Provide the (x, y) coordinate of the cell's center where the given text is located.  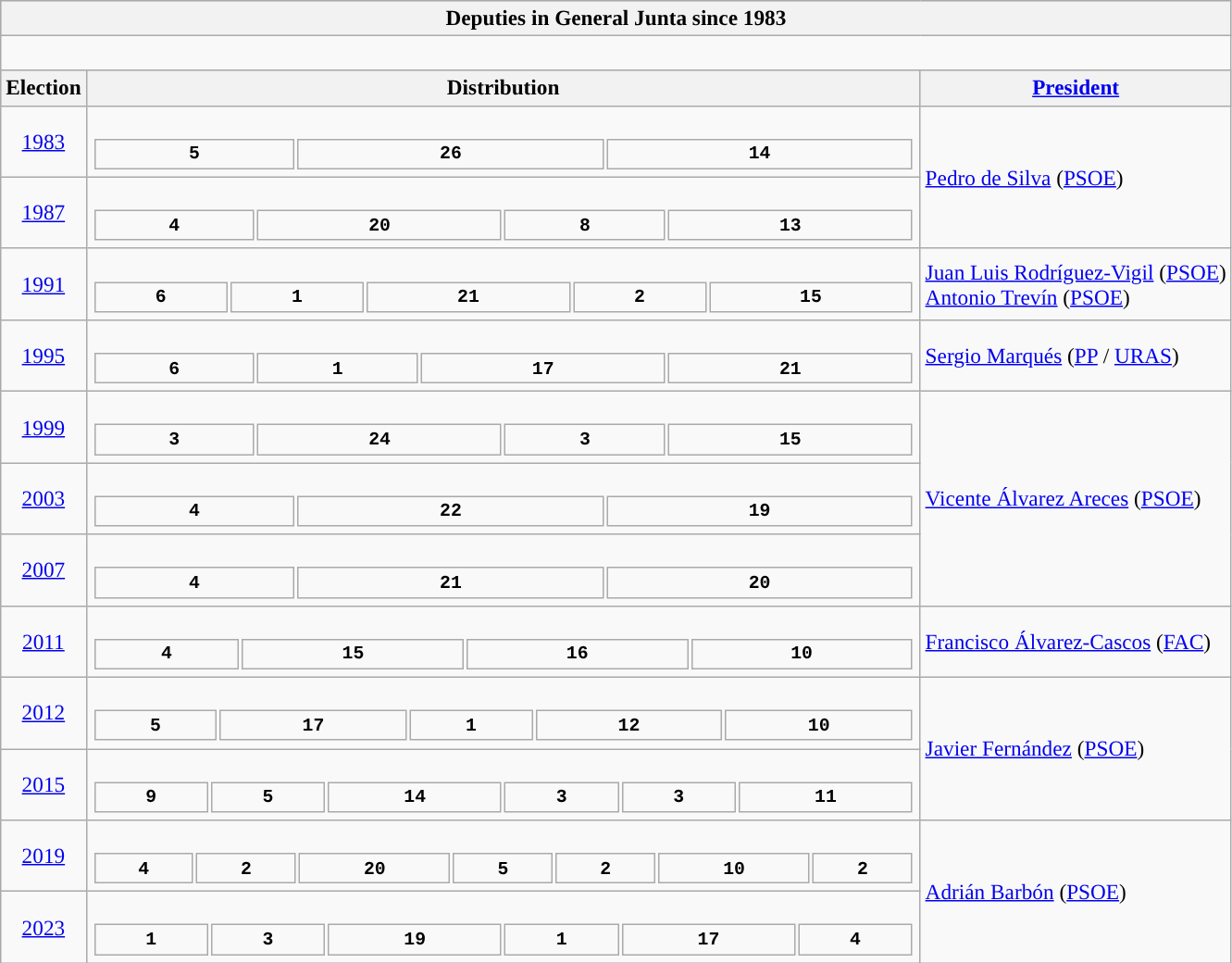
16 (578, 654)
Vicente Álvarez Areces (PSOE) (1076, 498)
Election (44, 88)
Adrián Barbón (PSOE) (1076, 891)
2012 (44, 713)
2015 (44, 783)
24 (380, 439)
26 (452, 154)
Deputies in General Junta since 1983 (616, 18)
5 26 14 (504, 141)
1983 (44, 141)
2007 (44, 570)
2003 (44, 498)
6 1 21 2 15 (504, 283)
4 20 8 13 (504, 213)
4 21 20 (504, 570)
Juan Luis Rodríguez-Vigil (PSOE)Antonio Trevín (PSOE) (1076, 283)
Javier Fernández (PSOE) (1076, 748)
President (1076, 88)
Sergio Marqués (PP / URAS) (1076, 356)
1 3 19 1 17 4 (504, 926)
9 5 14 3 3 11 (504, 783)
13 (790, 224)
4 22 19 (504, 498)
12 (628, 724)
1987 (44, 213)
4 2 20 5 2 10 2 (504, 856)
11 (826, 796)
Pedro de Silva (PSOE) (1076, 177)
1995 (44, 356)
Distribution (504, 88)
2019 (44, 856)
6 1 17 21 (504, 356)
8 (585, 224)
Francisco Álvarez-Cascos (FAC) (1076, 641)
2023 (44, 926)
9 (150, 796)
1999 (44, 426)
4 15 16 10 (504, 641)
1991 (44, 283)
3 24 3 15 (504, 426)
2011 (44, 641)
22 (452, 511)
5 17 1 12 10 (504, 713)
